Locate the cell with the specified text and output its [x, y] center coordinate. 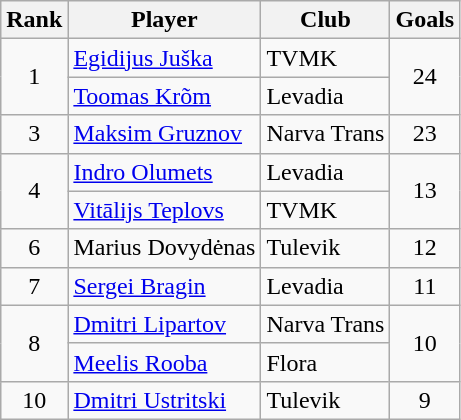
Dmitri Ustritski [164, 400]
12 [425, 248]
Goals [425, 20]
Egidijus Juška [164, 58]
11 [425, 286]
23 [425, 134]
13 [425, 191]
8 [34, 343]
Maksim Gruznov [164, 134]
Vitālijs Teplovs [164, 210]
9 [425, 400]
Toomas Krõm [164, 96]
Player [164, 20]
1 [34, 77]
7 [34, 286]
Indro Olumets [164, 172]
4 [34, 191]
Meelis Rooba [164, 362]
6 [34, 248]
Sergei Bragin [164, 286]
Dmitri Lipartov [164, 324]
Club [326, 20]
3 [34, 134]
Rank [34, 20]
Flora [326, 362]
24 [425, 77]
Marius Dovydėnas [164, 248]
